Detect which cell encompasses the target text, then output its [x, y] center coordinate. 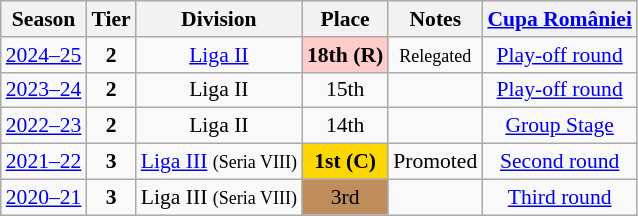
2023–24 [44, 90]
Second round [560, 162]
14th [345, 126]
Division [219, 19]
Group Stage [560, 126]
15th [345, 90]
Season [44, 19]
2022–23 [44, 126]
Place [345, 19]
1st (C) [345, 162]
Relegated [435, 55]
Notes [435, 19]
Third round [560, 197]
Promoted [435, 162]
Cupa României [560, 19]
2021–22 [44, 162]
Tier [110, 19]
2020–21 [44, 197]
18th (R) [345, 55]
2024–25 [44, 55]
3rd [345, 197]
